Determine the (x, y) coordinate at the center of the cell enclosing the given text.  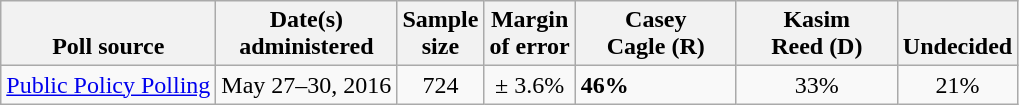
Poll source (108, 34)
724 (440, 85)
46% (656, 85)
KasimReed (D) (816, 34)
33% (816, 85)
Samplesize (440, 34)
21% (957, 85)
Date(s)administered (306, 34)
CaseyCagle (R) (656, 34)
± 3.6% (530, 85)
Marginof error (530, 34)
May 27–30, 2016 (306, 85)
Undecided (957, 34)
Public Policy Polling (108, 85)
